For the text-containing cell, return its midpoint in (x, y) coordinate format. 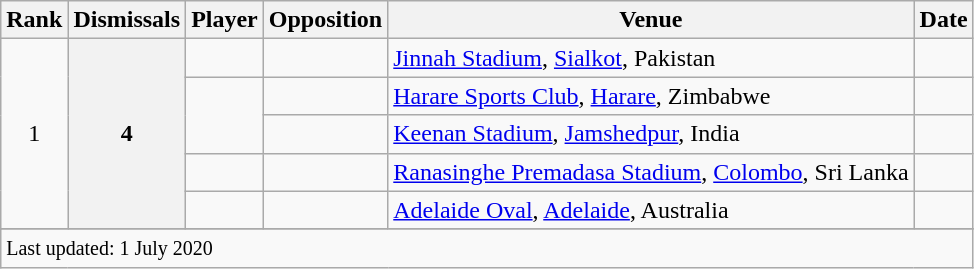
Player (225, 20)
Dismissals (127, 20)
Opposition (325, 20)
Keenan Stadium, Jamshedpur, India (651, 134)
Last updated: 1 July 2020 (487, 248)
Jinnah Stadium, Sialkot, Pakistan (651, 58)
1 (34, 134)
Venue (651, 20)
Rank (34, 20)
4 (127, 134)
Date (944, 20)
Ranasinghe Premadasa Stadium, Colombo, Sri Lanka (651, 172)
Harare Sports Club, Harare, Zimbabwe (651, 96)
Adelaide Oval, Adelaide, Australia (651, 210)
